Locate the cell with the specified text and output its (X, Y) center coordinate. 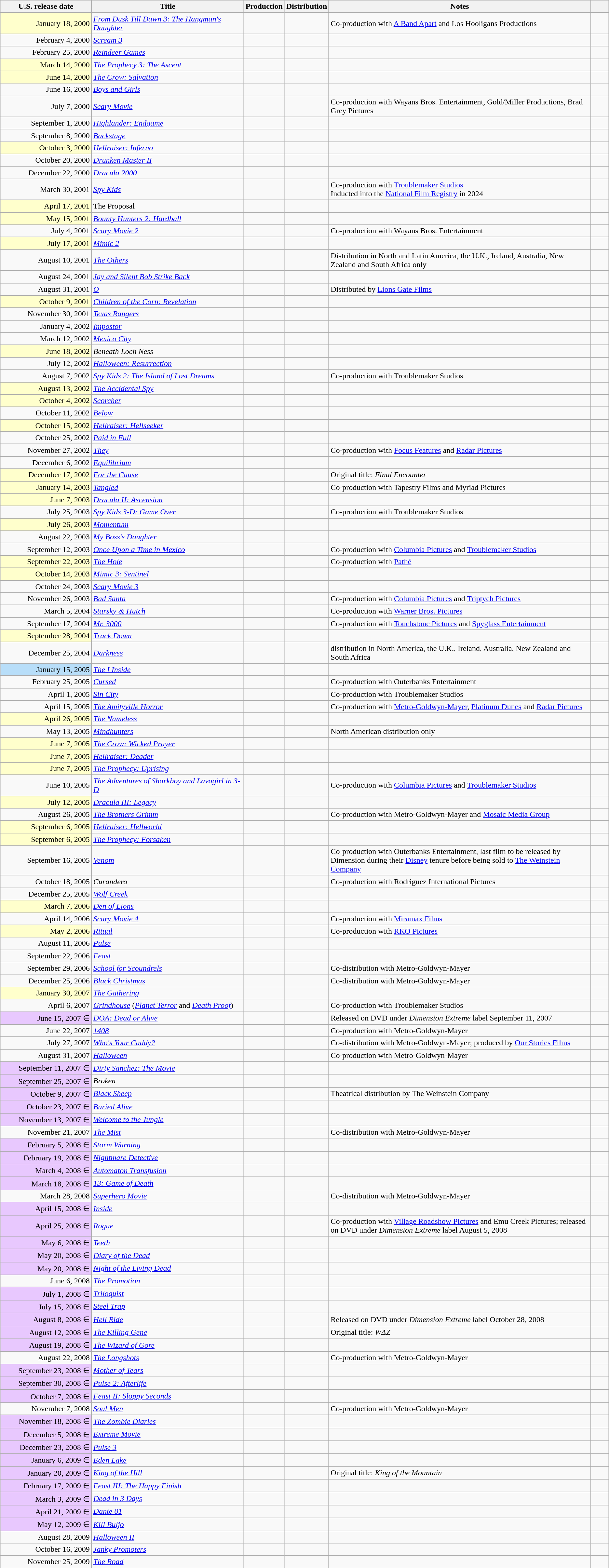
Who's Your Caddy? (168, 1043)
August 24, 2001 (46, 277)
June 18, 2002 (46, 351)
July 12, 2002 (46, 363)
September 16, 2005 (46, 860)
January 30, 2007 (46, 993)
June 22, 2007 (46, 1031)
Diary of the Dead (168, 1256)
November 7, 2008 (46, 1409)
Teeth (168, 1243)
The Brothers Grimm (168, 815)
November 27, 2002 (46, 450)
Mexico City (168, 339)
Scary Movie 3 (168, 587)
Curandero (168, 882)
Scary Movie 2 (168, 231)
March 30, 2001 (46, 189)
July 27, 2007 (46, 1043)
August 22, 2008 (46, 1358)
Co-production with Warner Bros. Pictures (460, 611)
Mimic 2 (168, 243)
February 25, 2000 (46, 52)
January 6, 2009 ∈ (46, 1460)
Pulse 3 (168, 1447)
October 11, 2002 (46, 413)
Highlander: Endgame (168, 123)
Darkness (168, 653)
Dante 01 (168, 1511)
Inside (168, 1209)
The Prophecy 3: The Ascent (168, 65)
February 4, 2000 (46, 40)
Hell Ride (168, 1319)
Jay and Silent Bob Strike Back (168, 277)
November 13, 2007 ∈ (46, 1120)
Night of the Living Dead (168, 1268)
August 31, 2007 (46, 1055)
January 4, 2002 (46, 326)
Janky Promoters (168, 1549)
Momentum (168, 524)
June 14, 2000 (46, 77)
Co-production with Metro-Goldwyn-Mayer, Platinum Dunes and Radar Pictures (460, 707)
Eden Lake (168, 1460)
Co-production with Focus Features and Radar Pictures (460, 450)
Paid in Full (168, 438)
Below (168, 413)
Impostor (168, 326)
April 21, 2009 ∈ (46, 1511)
January 14, 2003 (46, 487)
September 1, 2000 (46, 123)
September 17, 2004 (46, 624)
November 25, 2009 (46, 1562)
Buried Alive (168, 1107)
Dracula 2000 (168, 173)
Original title: Final Encounter (460, 475)
March 14, 2000 (46, 65)
August 11, 2006 (46, 943)
December 22, 2000 (46, 173)
July 12, 2005 (46, 802)
Tangled (168, 487)
December 5, 2008 ∈ (46, 1434)
Co-production with Troublemaker StudiosInducted into the National Film Registry in 2024 (460, 189)
July 4, 2001 (46, 231)
Co-production with Village Roadshow Pictures and Emu Creek Pictures; released on DVD under Dimension Extreme label August 5, 2008 (460, 1226)
Triloquist (168, 1294)
Co-production with Outerbanks Entertainment (460, 682)
March 7, 2006 (46, 906)
Children of the Corn: Revelation (168, 302)
September 11, 2007 ∈ (46, 1068)
Scream 3 (168, 40)
November 21, 2007 (46, 1132)
Co-production with Miramax Films (460, 919)
Dirty Sanchez: The Movie (168, 1068)
For the Cause (168, 475)
The Others (168, 260)
Co-production with Wayans Bros. Entertainment (460, 231)
Steel Trap (168, 1306)
Spy Kids 2: The Island of Lost Dreams (168, 376)
November 18, 2008 ∈ (46, 1421)
October 20, 2000 (46, 160)
The Road (168, 1562)
June 15, 2007 ∈ (46, 1018)
September 25, 2007 ∈ (46, 1081)
Drunken Master II (168, 160)
March 18, 2008 ∈ (46, 1183)
Boys and Girls (168, 89)
December 25, 2005 (46, 894)
Storm Warning (168, 1145)
Distribution (306, 7)
September 8, 2000 (46, 135)
Kill Buljo (168, 1524)
The Gathering (168, 993)
Starsky & Hutch (168, 611)
October 23, 2007 ∈ (46, 1107)
March 28, 2008 (46, 1196)
June 7, 2003 (46, 500)
Bad Santa (168, 599)
Halloween: Resurrection (168, 363)
Pulse (168, 943)
August 8, 2008 ∈ (46, 1319)
July 15, 2008 ∈ (46, 1306)
Automaton Transfusion (168, 1170)
March 12, 2002 (46, 339)
Scorcher (168, 401)
July 1, 2008 ∈ (46, 1294)
October 3, 2000 (46, 148)
The Wizard of Gore (168, 1345)
Feast II: Sloppy Seconds (168, 1396)
December 23, 2008 ∈ (46, 1447)
DOA: Dead or Alive (168, 1018)
The Zombie Diaries (168, 1421)
May 15, 2001 (46, 219)
U.S. release date (46, 7)
April 6, 2007 (46, 1005)
February 25, 2005 (46, 682)
Track Down (168, 636)
September 29, 2006 (46, 968)
July 26, 2003 (46, 524)
Co-distribution with Metro-Goldwyn-Mayer; produced by Our Stories Films (460, 1043)
August 26, 2005 (46, 815)
Distribution in North and Latin America, the U.K., Ireland, Australia, New Zealand and South Africa only (460, 260)
Co-production with Touchstone Pictures and Spyglass Entertainment (460, 624)
Extreme Movie (168, 1434)
North American distribution only (460, 731)
13: Game of Death (168, 1183)
Co-production with Metro-Goldwyn-Mayer and Mosaic Media Group (460, 815)
April 25, 2008 ∈ (46, 1226)
They (168, 450)
August 31, 2001 (46, 289)
November 30, 2001 (46, 314)
Scary Movie (168, 106)
September 12, 2003 (46, 549)
February 17, 2009 ∈ (46, 1486)
Mother of Tears (168, 1371)
Reindeer Games (168, 52)
The Amityville Horror (168, 707)
April 17, 2001 (46, 206)
September 28, 2004 (46, 636)
The I Inside (168, 669)
February 5, 2008 ∈ (46, 1145)
Notes (460, 7)
The Proposal (168, 206)
The Prophecy: Forsaken (168, 839)
July 25, 2003 (46, 512)
September 22, 2006 (46, 956)
Hellraiser: Inferno (168, 148)
From Dusk Till Dawn 3: The Hangman's Daughter (168, 23)
August 22, 2003 (46, 537)
Co-production with Columbia Pictures and Triptych Pictures (460, 599)
Co-production with RKO Pictures (460, 931)
October 4, 2002 (46, 401)
May 2, 2006 (46, 931)
Co-production with Pathé (460, 561)
The Mist (168, 1132)
Halloween (168, 1055)
The Prophecy: Uprising (168, 768)
The Adventures of Sharkboy and Lavagirl in 3-D (168, 785)
Welcome to the Jungle (168, 1120)
Ritual (168, 931)
Original title: WΔZ (460, 1332)
O (168, 289)
March 5, 2004 (46, 611)
October 9, 2007 ∈ (46, 1094)
Venom (168, 860)
November 26, 2003 (46, 599)
Spy Kids (168, 189)
The Nameless (168, 719)
School for Scoundrels (168, 968)
October 18, 2005 (46, 882)
Soul Men (168, 1409)
Nightmare Detective (168, 1158)
October 25, 2002 (46, 438)
Superhero Movie (168, 1196)
October 16, 2009 (46, 1549)
April 15, 2008 ∈ (46, 1209)
May 13, 2005 (46, 731)
April 1, 2005 (46, 694)
Sin City (168, 694)
King of the Hill (168, 1473)
October 9, 2001 (46, 302)
Co-production with Wayans Bros. Entertainment, Gold/Miller Productions, Brad Grey Pictures (460, 106)
Hellraiser: Hellseeker (168, 426)
Black Christmas (168, 980)
December 25, 2006 (46, 980)
Den of Lions (168, 906)
December 17, 2002 (46, 475)
Equilibrium (168, 463)
April 14, 2006 (46, 919)
Broken (168, 1081)
October 15, 2002 (46, 426)
May 6, 2008 ∈ (46, 1243)
The Accidental Spy (168, 388)
Co-production with Rodriguez International Pictures (460, 882)
Feast (168, 956)
Mindhunters (168, 731)
Wolf Creek (168, 894)
September 22, 2003 (46, 561)
My Boss's Daughter (168, 537)
Hellraiser: Hellworld (168, 827)
The Hole (168, 561)
Co-production with A Band Apart and Los Hooligans Productions (460, 23)
October 24, 2003 (46, 587)
August 12, 2008 ∈ (46, 1332)
Backstage (168, 135)
January 18, 2000 (46, 23)
Bounty Hunters 2: Hardball (168, 219)
Mimic 3: Sentinel (168, 574)
June 6, 2008 (46, 1281)
Theatrical distribution by The Weinstein Company (460, 1094)
Pulse 2: Afterlife (168, 1383)
Scary Movie 4 (168, 919)
July 17, 2001 (46, 243)
The Longshots (168, 1358)
August 7, 2002 (46, 376)
Dracula III: Legacy (168, 802)
January 20, 2009 ∈ (46, 1473)
Distributed by Lions Gate Films (460, 289)
Released on DVD under Dimension Extreme label October 28, 2008 (460, 1319)
Mr. 3000 (168, 624)
Feast III: The Happy Finish (168, 1486)
The Crow: Salvation (168, 77)
Co-production with Tapestry Films and Myriad Pictures (460, 487)
January 15, 2005 (46, 669)
Halloween II (168, 1537)
September 30, 2008 ∈ (46, 1383)
June 16, 2000 (46, 89)
October 7, 2008 ∈ (46, 1396)
July 7, 2000 (46, 106)
The Killing Gene (168, 1332)
distribution in North America, the U.K., Ireland, Australia, New Zealand and South Africa (460, 653)
April 15, 2005 (46, 707)
Black Sheep (168, 1094)
December 25, 2004 (46, 653)
Once Upon a Time in Mexico (168, 549)
Dracula II: Ascension (168, 500)
August 28, 2009 (46, 1537)
Rogue (168, 1226)
The Promotion (168, 1281)
October 14, 2003 (46, 574)
Grindhouse (Planet Terror and Death Proof) (168, 1005)
1408 (168, 1031)
Production (264, 7)
Cursed (168, 682)
December 6, 2002 (46, 463)
March 4, 2008 ∈ (46, 1170)
Hellraiser: Deader (168, 756)
August 10, 2001 (46, 260)
March 3, 2009 ∈ (46, 1499)
Texas Rangers (168, 314)
Dead in 3 Days (168, 1499)
Original title: King of the Mountain (460, 1473)
The Crow: Wicked Prayer (168, 744)
Beneath Loch Ness (168, 351)
Spy Kids 3-D: Game Over (168, 512)
May 12, 2009 ∈ (46, 1524)
August 13, 2002 (46, 388)
June 10, 2005 (46, 785)
Title (168, 7)
Released on DVD under Dimension Extreme label September 11, 2007 (460, 1018)
April 26, 2005 (46, 719)
February 19, 2008 ∈ (46, 1158)
August 19, 2008 ∈ (46, 1345)
September 23, 2008 ∈ (46, 1371)
